For the text-containing cell, return its midpoint in [x, y] coordinate format. 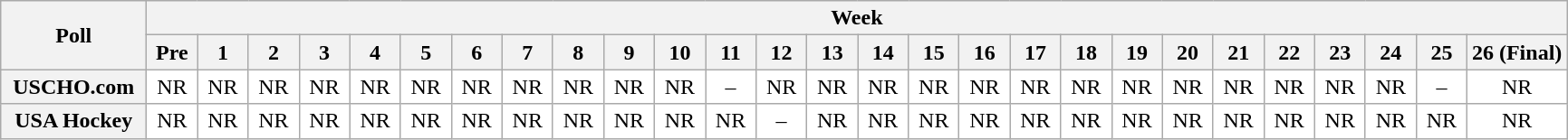
Poll [74, 35]
17 [1035, 52]
23 [1340, 52]
14 [883, 52]
11 [730, 52]
13 [832, 52]
8 [578, 52]
10 [679, 52]
1 [223, 52]
12 [782, 52]
22 [1289, 52]
9 [629, 52]
26 (Final) [1516, 52]
4 [375, 52]
6 [476, 52]
19 [1137, 52]
2 [274, 52]
Week [857, 18]
20 [1188, 52]
18 [1086, 52]
15 [934, 52]
25 [1441, 52]
21 [1238, 52]
5 [426, 52]
3 [324, 52]
USCHO.com [74, 87]
Pre [172, 52]
7 [527, 52]
USA Hockey [74, 121]
24 [1390, 52]
16 [985, 52]
